Capture the cell that displays the provided text and extract its (x, y) central coordinate. 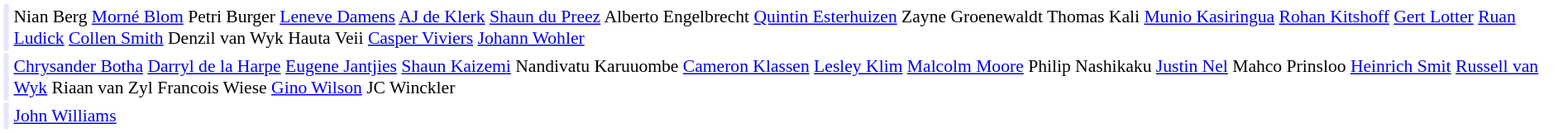
John Williams (788, 116)
